Find where the given text appears and provide that cell's center as [X, Y] coordinate. 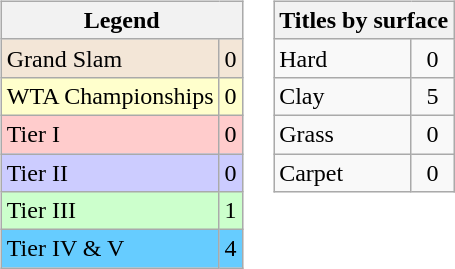
Legend [122, 20]
5 [432, 96]
Tier I [110, 134]
1 [230, 211]
Hard [343, 58]
4 [230, 249]
Tier III [110, 211]
WTA Championships [110, 96]
Tier II [110, 173]
Titles by surface [364, 20]
Clay [343, 96]
Tier IV & V [110, 249]
Grand Slam [110, 58]
Carpet [343, 173]
Grass [343, 134]
